Find where the given text appears and provide that cell's center as (X, Y) coordinate. 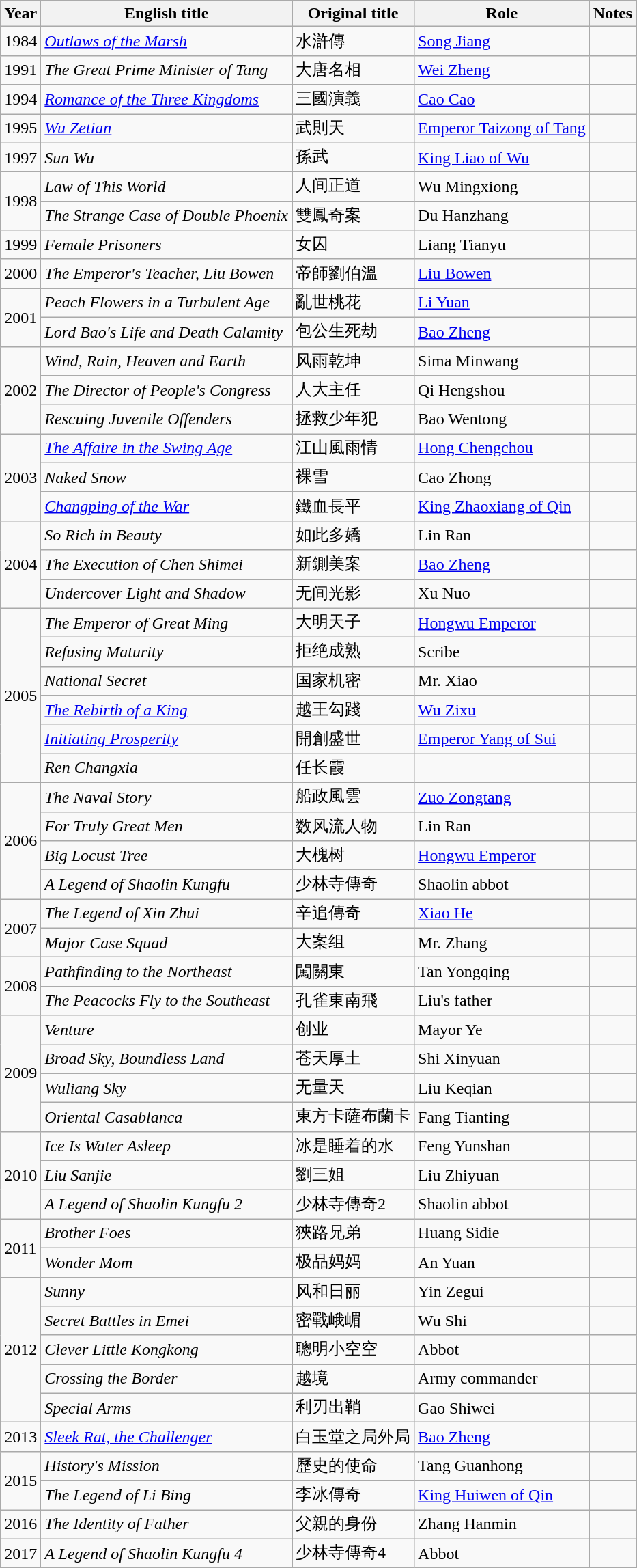
苍天厚土 (354, 1059)
1984 (20, 41)
人间正道 (354, 187)
国家机密 (354, 680)
Outlaws of the Marsh (167, 41)
Wei Zheng (502, 70)
Wonder Mom (167, 1263)
Venture (167, 1030)
孫武 (354, 157)
Big Locust Tree (167, 855)
创业 (354, 1030)
Emperor Taizong of Tang (502, 128)
Liu Keqian (502, 1088)
History's Mission (167, 1466)
Qi Hengshou (502, 391)
Li Yuan (502, 303)
Broad Sky, Boundless Land (167, 1059)
极品妈妈 (354, 1263)
Peach Flowers in a Turbulent Age (167, 303)
2007 (20, 928)
Sunny (167, 1291)
1995 (20, 128)
无量天 (354, 1088)
Liu's father (502, 1000)
1991 (20, 70)
Initiating Prosperity (167, 739)
Fang Tianting (502, 1118)
Mr. Zhang (502, 943)
The Legend of Xin Zhui (167, 914)
风雨乾坤 (354, 361)
The Emperor of Great Ming (167, 623)
人大主任 (354, 391)
大槐树 (354, 855)
Scribe (502, 652)
2006 (20, 840)
Wind, Rain, Heaven and Earth (167, 361)
Huang Sidie (502, 1234)
1998 (20, 201)
Du Hanzhang (502, 216)
Yin Zegui (502, 1291)
亂世桃花 (354, 303)
歷史的使命 (354, 1466)
Wu Shi (502, 1321)
闖關東 (354, 972)
Year (20, 14)
開創盛世 (354, 739)
江山風雨情 (354, 448)
King Zhaoxiang of Qin (502, 507)
The Great Prime Minister of Tang (167, 70)
2015 (20, 1480)
The Director of People's Congress (167, 391)
Song Jiang (502, 41)
拒绝成熟 (354, 652)
Brother Foes (167, 1234)
A Legend of Shaolin Kungfu 4 (167, 1554)
A Legend of Shaolin Kungfu 2 (167, 1204)
So Rich in Beauty (167, 536)
Liu Sanjie (167, 1175)
数风流人物 (354, 827)
密戰峨嵋 (354, 1321)
Wu Zixu (502, 711)
少林寺傳奇 (354, 884)
新鍘美案 (354, 564)
Ice Is Water Asleep (167, 1146)
少林寺傳奇4 (354, 1554)
The Legend of Li Bing (167, 1495)
2011 (20, 1248)
船政風雲 (354, 797)
Law of This World (167, 187)
King Liao of Wu (502, 157)
2010 (20, 1175)
Shi Xinyuan (502, 1059)
Role (502, 14)
Secret Battles in Emei (167, 1321)
任长霞 (354, 768)
2008 (20, 987)
Lord Bao's Life and Death Calamity (167, 332)
Xiao He (502, 914)
Mayor Ye (502, 1030)
Wu Mingxiong (502, 187)
The Affaire in the Swing Age (167, 448)
Pathfinding to the Northeast (167, 972)
Xu Nuo (502, 594)
The Strange Case of Double Phoenix (167, 216)
Liu Bowen (502, 273)
拯救少年犯 (354, 419)
Notes (612, 14)
越王勾踐 (354, 711)
Undercover Light and Shadow (167, 594)
2009 (20, 1073)
少林寺傳奇2 (354, 1204)
Refusing Maturity (167, 652)
Zhang Hanmin (502, 1525)
National Secret (167, 680)
Feng Yunshan (502, 1146)
Female Prisoners (167, 245)
大案组 (354, 943)
Sun Wu (167, 157)
A Legend of Shaolin Kungfu (167, 884)
2013 (20, 1438)
The Identity of Father (167, 1525)
无间光影 (354, 594)
Romance of the Three Kingdoms (167, 100)
Cao Cao (502, 100)
Army commander (502, 1379)
Mr. Xiao (502, 680)
Liu Zhiyuan (502, 1175)
1999 (20, 245)
李冰傳奇 (354, 1495)
1997 (20, 157)
2016 (20, 1525)
For Truly Great Men (167, 827)
Liang Tianyu (502, 245)
1994 (20, 100)
白玉堂之局外局 (354, 1438)
Wu Zetian (167, 128)
雙鳳奇案 (354, 216)
利刃出鞘 (354, 1407)
Ren Changxia (167, 768)
2012 (20, 1350)
狹路兄弟 (354, 1234)
Bao Wentong (502, 419)
包公生死劫 (354, 332)
裸雪 (354, 477)
鐵血長平 (354, 507)
辛追傳奇 (354, 914)
武則天 (354, 128)
Emperor Yang of Sui (502, 739)
The Naval Story (167, 797)
风和日丽 (354, 1291)
2017 (20, 1554)
Wuliang Sky (167, 1088)
Major Case Squad (167, 943)
劉三姐 (354, 1175)
孔雀東南飛 (354, 1000)
女囚 (354, 245)
2002 (20, 390)
聰明小空空 (354, 1350)
東方卡薩布蘭卡 (354, 1118)
The Emperor's Teacher, Liu Bowen (167, 273)
大明天子 (354, 623)
King Huiwen of Qin (502, 1495)
Gao Shiwei (502, 1407)
三國演義 (354, 100)
Tan Yongqing (502, 972)
Special Arms (167, 1407)
2000 (20, 273)
水滸傳 (354, 41)
Rescuing Juvenile Offenders (167, 419)
帝師劉伯溫 (354, 273)
Clever Little Kongkong (167, 1350)
The Peacocks Fly to the Southeast (167, 1000)
The Execution of Chen Shimei (167, 564)
越境 (354, 1379)
Oriental Casablanca (167, 1118)
Sleek Rat, the Challenger (167, 1438)
2005 (20, 696)
Tang Guanhong (502, 1466)
Cao Zhong (502, 477)
Changping of the War (167, 507)
2003 (20, 478)
An Yuan (502, 1263)
2004 (20, 564)
Hong Chengchou (502, 448)
Sima Minwang (502, 361)
The Rebirth of a King (167, 711)
如此多嬌 (354, 536)
English title (167, 14)
父親的身份 (354, 1525)
Naked Snow (167, 477)
2001 (20, 317)
Zuo Zongtang (502, 797)
冰是睡着的水 (354, 1146)
Original title (354, 14)
大唐名相 (354, 70)
Crossing the Border (167, 1379)
